Locate the cell with the specified text and output its [X, Y] center coordinate. 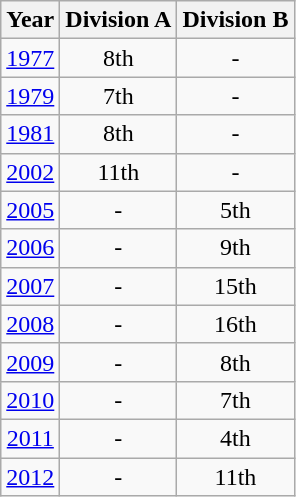
2006 [30, 248]
1977 [30, 58]
15th [236, 286]
2002 [30, 172]
16th [236, 324]
5th [236, 210]
Division B [236, 20]
Year [30, 20]
2012 [30, 477]
2008 [30, 324]
2005 [30, 210]
2009 [30, 362]
9th [236, 248]
4th [236, 438]
1981 [30, 134]
Division A [118, 20]
2007 [30, 286]
1979 [30, 96]
2011 [30, 438]
2010 [30, 400]
